Pinpoint the cell where the given text exists, returning its (x, y) midpoint coordinate. 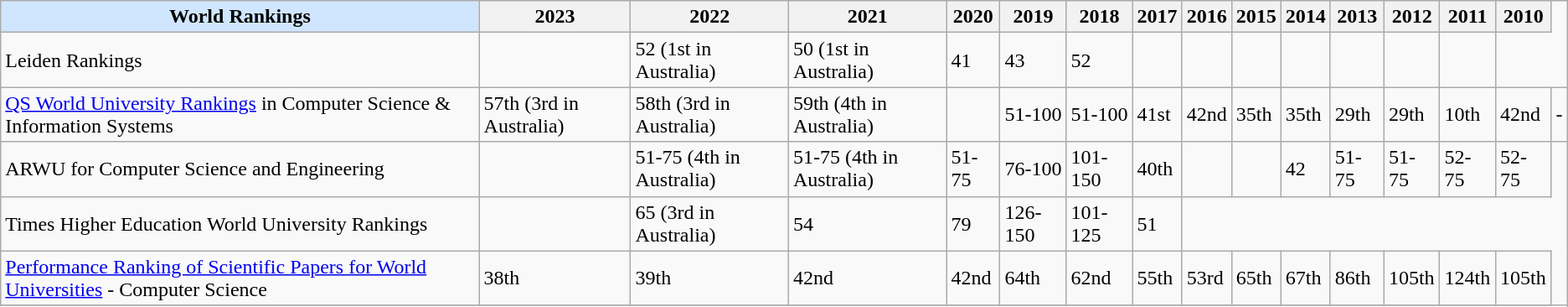
39th (709, 278)
World Rankings (240, 17)
65th (1256, 278)
QS World University Rankings in Computer Science & Information Systems (240, 114)
2021 (867, 17)
38th (554, 278)
101-150 (1099, 169)
2012 (1412, 17)
65 (3rd in Australia) (709, 223)
51 (1158, 223)
42 (1305, 169)
2013 (1357, 17)
Times Higher Education World University Rankings (240, 223)
2018 (1099, 17)
86th (1357, 278)
2011 (1467, 17)
64th (1034, 278)
53rd (1206, 278)
101-125 (1099, 223)
79 (973, 223)
41 (973, 60)
2010 (1523, 17)
- (1560, 114)
54 (867, 223)
10th (1467, 114)
76-100 (1034, 169)
126-150 (1034, 223)
67th (1305, 278)
ARWU for Computer Science and Engineering (240, 169)
2019 (1034, 17)
124th (1467, 278)
55th (1158, 278)
2017 (1158, 17)
52 (1099, 60)
52 (1st in Australia) (709, 60)
43 (1034, 60)
2023 (554, 17)
62nd (1099, 278)
58th (3rd in Australia) (709, 114)
Performance Ranking of Scientific Papers for World Universities - Computer Science (240, 278)
2016 (1206, 17)
2022 (709, 17)
41st (1158, 114)
2015 (1256, 17)
50 (1st in Australia) (867, 60)
Leiden Rankings (240, 60)
57th (3rd in Australia) (554, 114)
2014 (1305, 17)
59th (4th in Australia) (867, 114)
2020 (973, 17)
40th (1158, 169)
